From the cell containing the given text, extract its center point as (X, Y) coordinate. 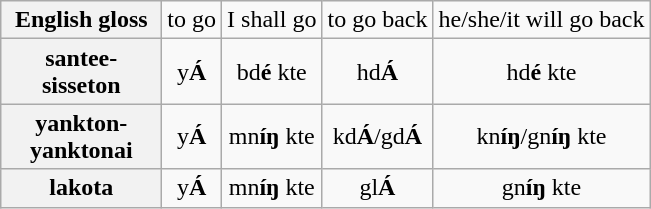
bdé kte (272, 72)
glÁ (378, 188)
English gloss (82, 20)
to go (192, 20)
hdÁ (378, 72)
gníŋ kte (542, 188)
lakota (82, 188)
kníŋ/gníŋ kte (542, 136)
kdÁ/gdÁ (378, 136)
he/she/it will go back (542, 20)
to go back (378, 20)
hdé kte (542, 72)
I shall go (272, 20)
yankton-yanktonai (82, 136)
santee-sisseton (82, 72)
